From the cell containing the given text, extract its center point as (x, y) coordinate. 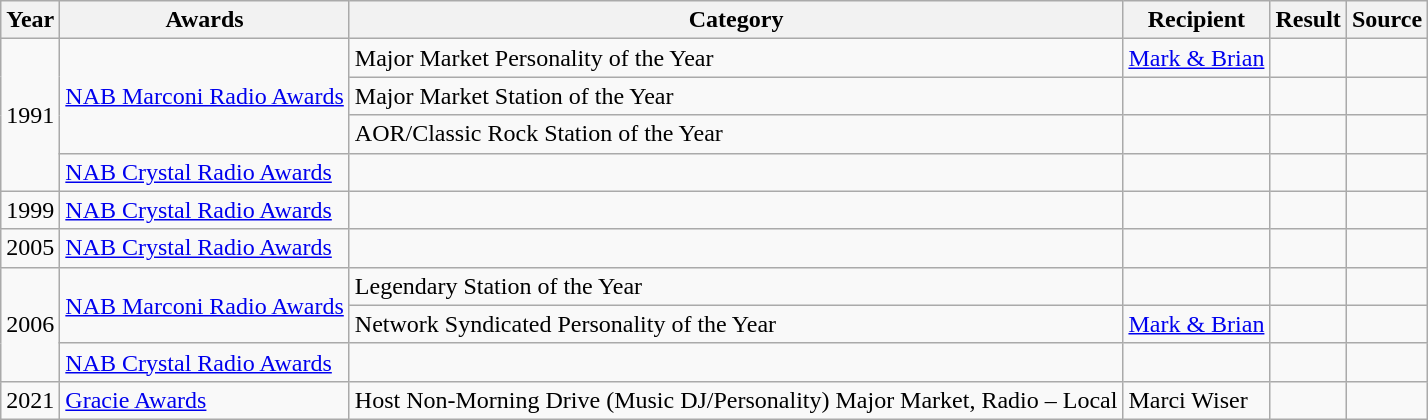
Major Market Personality of the Year (736, 58)
2006 (30, 324)
1999 (30, 210)
Marci Wiser (1196, 400)
2005 (30, 248)
Source (1386, 20)
Result (1308, 20)
Gracie Awards (205, 400)
2021 (30, 400)
Legendary Station of the Year (736, 286)
AOR/Classic Rock Station of the Year (736, 134)
Host Non-Morning Drive (Music DJ/Personality) Major Market, Radio – Local (736, 400)
Year (30, 20)
Recipient (1196, 20)
1991 (30, 115)
Category (736, 20)
Network Syndicated Personality of the Year (736, 324)
Major Market Station of the Year (736, 96)
Awards (205, 20)
